Locate the cell with the specified text and output its [X, Y] center coordinate. 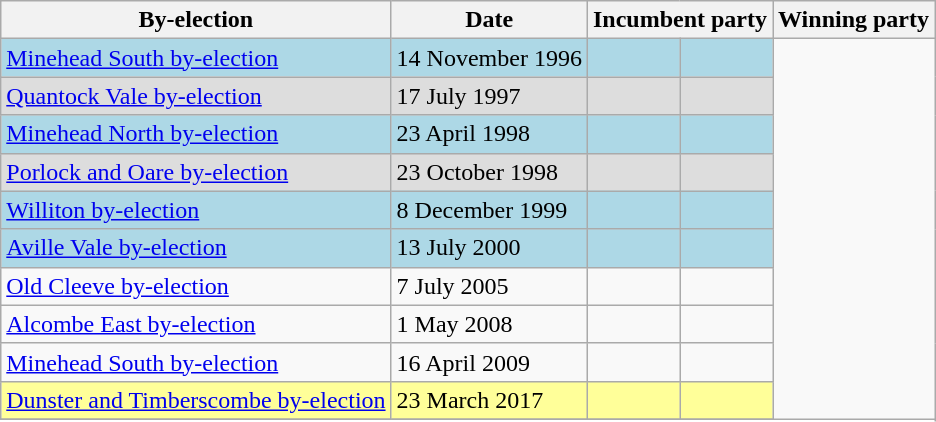
23 March 2017 [489, 400]
23 October 1998 [489, 172]
13 July 2000 [489, 248]
By-election [196, 20]
8 December 1999 [489, 210]
Minehead North by-election [196, 134]
17 July 1997 [489, 96]
1 May 2008 [489, 324]
Incumbent party [680, 20]
Winning party [854, 20]
Aville Vale by-election [196, 248]
7 July 2005 [489, 286]
Dunster and Timberscombe by-election [196, 400]
Porlock and Oare by-election [196, 172]
Old Cleeve by-election [196, 286]
Williton by-election [196, 210]
Date [489, 20]
14 November 1996 [489, 58]
Quantock Vale by-election [196, 96]
16 April 2009 [489, 362]
Alcombe East by-election [196, 324]
23 April 1998 [489, 134]
